Search for the cell housing the specified text and yield its [X, Y] center coordinate. 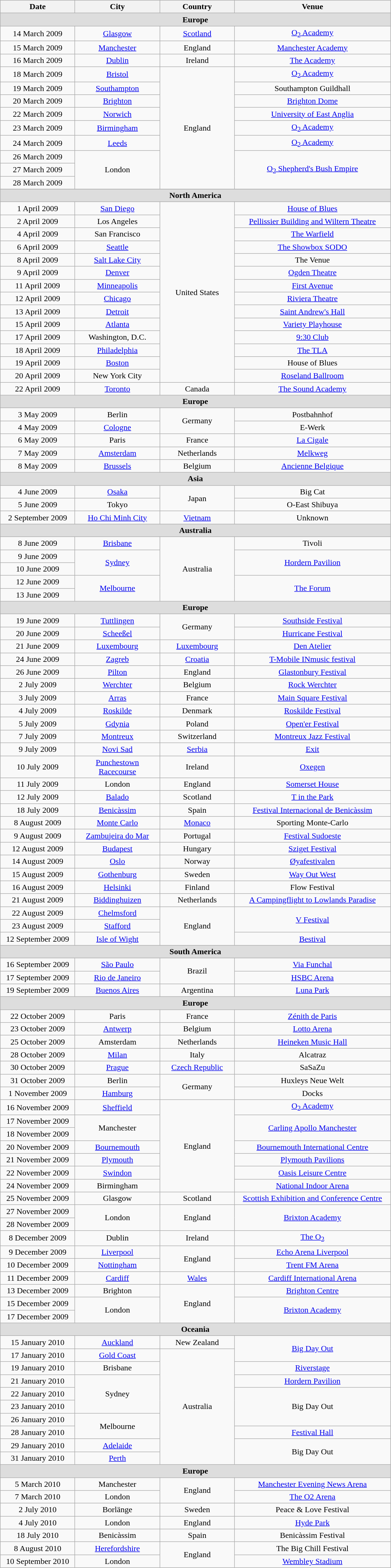
11 April 2009 [38, 286]
Gdynia [118, 723]
O2 Shepherd's Bush Empire [312, 170]
Minneapolis [118, 286]
12 July 2009 [38, 797]
Monaco [197, 823]
16 September 2009 [38, 964]
SaSaZu [312, 1068]
Toronto [118, 389]
14 March 2009 [38, 33]
Ogden Theatre [312, 273]
Italy [197, 1055]
11 July 2009 [38, 784]
Rock Werchter [312, 685]
New Zealand [197, 1342]
Serbia [197, 749]
O-East Shibuya [312, 505]
Denmark [197, 711]
Bestival [312, 939]
10 December 2009 [38, 1265]
Trent FM Arena [312, 1265]
Hungary [197, 849]
The Sound Academy [312, 389]
Plymouth [118, 1160]
11 December 2009 [38, 1278]
15 August 2009 [38, 874]
2 September 2009 [38, 517]
1 November 2009 [38, 1093]
Hurricane Festival [312, 633]
21 January 2010 [38, 1381]
6 May 2009 [38, 440]
Seattle [118, 247]
Portugal [197, 836]
Balado [118, 797]
26 January 2010 [38, 1419]
23 October 2009 [38, 1029]
Punchestown Racecourse [118, 767]
15 March 2009 [38, 47]
Melkweg [312, 453]
Montreux [118, 736]
22 August 2009 [38, 913]
The O2 Arena [312, 1497]
Huxleys Neue Welt [312, 1080]
15 December 2009 [38, 1304]
A Campingflight to Lowlands Paradise [312, 900]
Festival Hall [312, 1432]
E-Werk [312, 427]
16 November 2009 [38, 1107]
HSBC Arena [312, 978]
Tuttlingen [118, 621]
Lotto Arena [312, 1029]
Helsinki [118, 887]
Washington, D.C. [118, 337]
Riverstage [312, 1368]
20 March 2009 [38, 101]
Poland [197, 723]
9 July 2009 [38, 749]
Budapest [118, 849]
Zagreb [118, 659]
Peace & Love Festival [312, 1510]
1 April 2009 [38, 208]
23 August 2009 [38, 926]
2 July 2009 [38, 685]
Brussels [118, 466]
Festival Internacional de Benicàssim [312, 810]
30 October 2009 [38, 1068]
Hyde Park [312, 1523]
24 November 2009 [38, 1186]
17 January 2010 [38, 1355]
Country [197, 7]
Way Out West [312, 874]
28 November 2009 [38, 1224]
Boston [118, 363]
9:30 Club [312, 337]
New York City [118, 376]
Southampton Guildhall [312, 88]
Bournemouth International Centre [312, 1147]
Scottish Exhibition and Conference Centre [312, 1199]
Postbahnhof [312, 415]
19 April 2009 [38, 363]
3 May 2009 [38, 415]
13 April 2009 [38, 311]
20 April 2009 [38, 376]
19 March 2009 [38, 88]
19 September 2009 [38, 990]
4 May 2009 [38, 427]
12 September 2009 [38, 939]
Southampton [118, 88]
Norway [197, 861]
Montreux Jazz Festival [312, 736]
31 October 2009 [38, 1080]
The Showbox SODO [312, 247]
31 January 2010 [38, 1458]
28 March 2009 [38, 183]
9 April 2009 [38, 273]
Zambujeira do Mar [118, 836]
Isle of Wight [118, 939]
Prague [118, 1068]
Benicàssim Festival [312, 1536]
Saint Andrew's Hall [312, 311]
15 January 2010 [38, 1342]
22 April 2009 [38, 389]
2 April 2009 [38, 221]
Open'er Festival [312, 723]
Luna Park [312, 990]
Asia [195, 479]
18 March 2009 [38, 74]
28 October 2009 [38, 1055]
University of East Anglia [312, 114]
Pellissier Building and Wiltern Theatre [312, 221]
24 March 2009 [38, 143]
The Venue [312, 260]
Exit [312, 749]
Sheffield [118, 1107]
Festival Sudoeste [312, 836]
Osaka [118, 492]
21 August 2009 [38, 900]
22 October 2009 [38, 1016]
Zénith de Paris [312, 1016]
Via Funchal [312, 964]
Gothenburg [118, 874]
Japan [197, 498]
24 June 2009 [38, 659]
Denver [118, 273]
Echo Arena Liverpool [312, 1252]
Bristol [118, 74]
Riviera Theatre [312, 298]
San Francisco [118, 234]
Detroit [118, 311]
26 March 2009 [38, 157]
Switzerland [197, 736]
The Warfield [312, 234]
T in the Park [312, 797]
Milan [118, 1055]
Buenos Aires [118, 990]
20 November 2009 [38, 1147]
Leeds [118, 143]
Sporting Monte-Carlo [312, 823]
18 July 2009 [38, 810]
Monte Carlo [118, 823]
10 June 2009 [38, 569]
North America [195, 196]
Norwich [118, 114]
21 November 2009 [38, 1160]
Wembley Stadium [312, 1561]
Main Square Festival [312, 698]
14 August 2009 [38, 861]
7 July 2009 [38, 736]
21 June 2009 [38, 646]
5 March 2010 [38, 1484]
5 June 2009 [38, 505]
Perth [118, 1458]
13 December 2009 [38, 1291]
Nottingham [118, 1265]
Oxegen [312, 767]
4 July 2009 [38, 711]
Cardiff [118, 1278]
27 March 2009 [38, 170]
Borlänge [118, 1510]
Tokyo [118, 505]
Oasis Leisure Centre [312, 1173]
16 March 2009 [38, 60]
27 November 2009 [38, 1211]
17 September 2009 [38, 978]
10 July 2009 [38, 767]
San Diego [118, 208]
13 June 2009 [38, 595]
9 December 2009 [38, 1252]
8 June 2009 [38, 543]
Docks [312, 1093]
The Forum [312, 588]
Canada [197, 389]
18 November 2009 [38, 1134]
Brighton Centre [312, 1291]
25 November 2009 [38, 1199]
Oslo [118, 861]
Pilton [118, 672]
Manchester Academy [312, 47]
4 June 2009 [38, 492]
Roskilde Festival [312, 711]
Glastonbury Festival [312, 672]
Atlanta [118, 324]
Big Cat [312, 492]
Chelmsford [118, 913]
Sziget Festival [312, 849]
La Cigale [312, 440]
Adelaide [118, 1445]
Brighton Dome [312, 101]
Oceania [195, 1329]
Den Atelier [312, 646]
Arras [118, 698]
22 November 2009 [38, 1173]
Date [38, 7]
10 September 2010 [38, 1561]
17 December 2009 [38, 1317]
São Paulo [118, 964]
8 December 2009 [38, 1238]
Øyafestivalen [312, 861]
Los Angeles [118, 221]
3 July 2009 [38, 698]
The O2 [312, 1238]
Bournemouth [118, 1147]
22 March 2009 [38, 114]
Flow Festival [312, 887]
Salt Lake City [118, 260]
7 May 2009 [38, 453]
National Indoor Arena [312, 1186]
Finland [197, 887]
26 June 2009 [38, 672]
16 August 2009 [38, 887]
Werchter [118, 685]
Liverpool [118, 1252]
Alcatraz [312, 1055]
Tivoli [312, 543]
29 January 2010 [38, 1445]
22 January 2010 [38, 1394]
The TLA [312, 350]
12 June 2009 [38, 582]
Unknown [312, 517]
Scheeßel [118, 633]
Chicago [118, 298]
Gold Coast [118, 1355]
25 October 2009 [38, 1042]
17 April 2009 [38, 337]
City [118, 7]
Somerset House [312, 784]
7 March 2010 [38, 1497]
Biddinghuizen [118, 900]
23 March 2009 [38, 128]
Croatia [197, 659]
Manchester Evening News Arena [312, 1484]
Cardiff International Arena [312, 1278]
Hamburg [118, 1093]
23 January 2010 [38, 1407]
19 June 2009 [38, 621]
Ancienne Belgique [312, 466]
15 April 2009 [38, 324]
4 April 2009 [38, 234]
Philadelphia [118, 350]
9 June 2009 [38, 556]
19 January 2010 [38, 1368]
8 April 2009 [38, 260]
First Avenue [312, 286]
2 July 2010 [38, 1510]
8 August 2010 [38, 1548]
Roskilde [118, 711]
6 April 2009 [38, 247]
12 April 2009 [38, 298]
Novi Sad [118, 749]
Plymouth Pavilions [312, 1160]
8 August 2009 [38, 823]
Antwerp [118, 1029]
Vietnam [197, 517]
V Festival [312, 919]
Heineken Music Hall [312, 1042]
Wales [197, 1278]
Rio de Janeiro [118, 978]
T-Mobile INmusic festival [312, 659]
20 June 2009 [38, 633]
Czech Republic [197, 1068]
Venue [312, 7]
4 July 2010 [38, 1523]
Ho Chi Minh City [118, 517]
Brazil [197, 971]
5 July 2009 [38, 723]
18 July 2010 [38, 1536]
17 November 2009 [38, 1121]
The Academy [312, 60]
Roseland Ballroom [312, 376]
9 August 2009 [38, 836]
Cologne [118, 427]
Argentina [197, 990]
8 May 2009 [38, 466]
12 August 2009 [38, 849]
South America [195, 951]
Stafford [118, 926]
United States [197, 292]
Southside Festival [312, 621]
18 April 2009 [38, 350]
The Big Chill Festival [312, 1548]
Auckland [118, 1342]
28 January 2010 [38, 1432]
Variety Playhouse [312, 324]
Carling Apollo Manchester [312, 1127]
Herefordshire [118, 1548]
Swindon [118, 1173]
